For the text-containing cell, return its midpoint in [x, y] coordinate format. 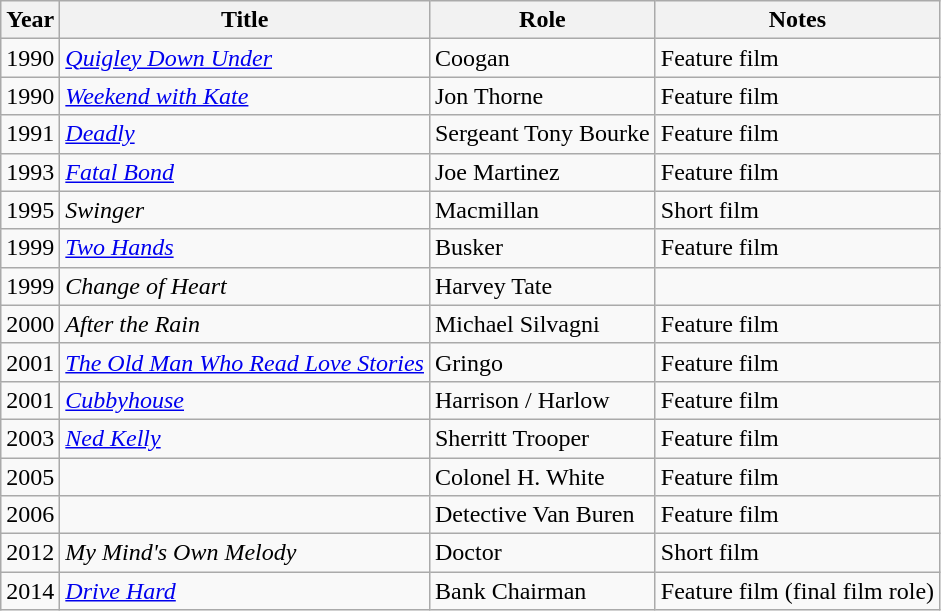
Jon Thorne [542, 96]
Coogan [542, 58]
Role [542, 20]
Swinger [245, 210]
Quigley Down Under [245, 58]
Two Hands [245, 248]
Notes [797, 20]
Sherritt Trooper [542, 438]
My Mind's Own Melody [245, 553]
1991 [30, 134]
Michael Silvagni [542, 324]
Change of Heart [245, 286]
Drive Hard [245, 591]
Gringo [542, 362]
Feature film (final film role) [797, 591]
Deadly [245, 134]
Cubbyhouse [245, 400]
Title [245, 20]
The Old Man Who Read Love Stories [245, 362]
Fatal Bond [245, 172]
2014 [30, 591]
Joe Martinez [542, 172]
Detective Van Buren [542, 515]
Sergeant Tony Bourke [542, 134]
After the Rain [245, 324]
Macmillan [542, 210]
Busker [542, 248]
1993 [30, 172]
Colonel H. White [542, 477]
2012 [30, 553]
1995 [30, 210]
Weekend with Kate [245, 96]
2003 [30, 438]
Year [30, 20]
Harrison / Harlow [542, 400]
2006 [30, 515]
2000 [30, 324]
2005 [30, 477]
Harvey Tate [542, 286]
Bank Chairman [542, 591]
Doctor [542, 553]
Ned Kelly [245, 438]
